Return (X, Y) of the center of cell containing provided text 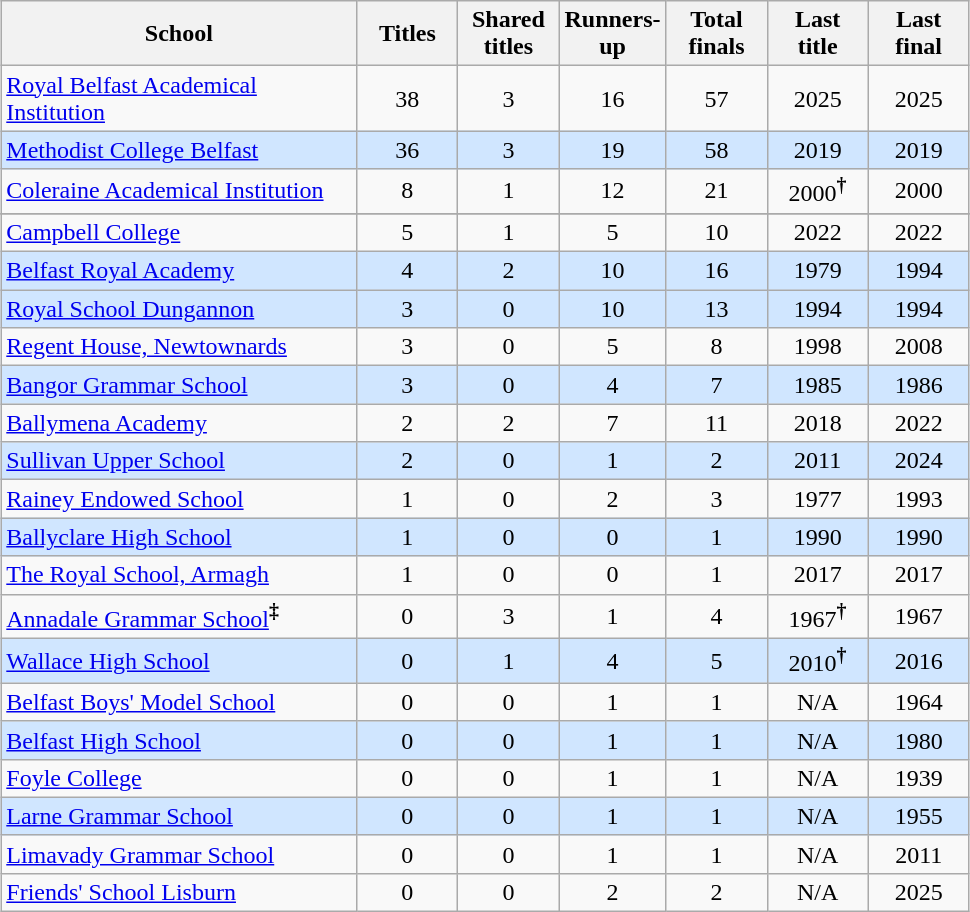
11 (716, 423)
1939 (918, 778)
2010† (818, 662)
Shared titles (508, 34)
Methodist College Belfast (179, 150)
Total finals (716, 34)
1964 (918, 702)
58 (716, 150)
57 (716, 98)
Foyle College (179, 778)
2008 (918, 347)
1955 (918, 816)
Regent House, Newtownards (179, 347)
1986 (918, 385)
Last title (818, 34)
School (179, 34)
1967 (918, 616)
36 (408, 150)
Ballyclare High School (179, 537)
Royal Belfast Academical Institution (179, 98)
12 (612, 192)
Belfast High School (179, 740)
13 (716, 309)
1979 (818, 271)
Belfast Royal Academy (179, 271)
The Royal School, Armagh (179, 575)
1980 (918, 740)
2016 (918, 662)
19 (612, 150)
Ballymena Academy (179, 423)
Titles (408, 34)
2024 (918, 461)
1998 (818, 347)
2018 (818, 423)
Runners-up (612, 34)
Belfast Boys' Model School (179, 702)
Royal School Dungannon (179, 309)
Larne Grammar School (179, 816)
2000† (818, 192)
Sullivan Upper School (179, 461)
1967† (818, 616)
Rainey Endowed School (179, 499)
Coleraine Academical Institution (179, 192)
1993 (918, 499)
Campbell College (179, 232)
Limavady Grammar School (179, 854)
Friends' School Lisburn (179, 893)
Annadale Grammar School‡ (179, 616)
38 (408, 98)
Bangor Grammar School (179, 385)
1985 (818, 385)
21 (716, 192)
2000 (918, 192)
Wallace High School (179, 662)
1977 (818, 499)
Last final (918, 34)
